Return the (x, y) coordinate for the center point of the cell that contains the specified text.  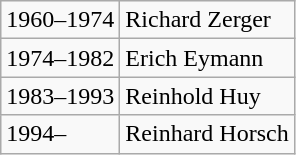
Erich Eymann (207, 58)
1974–1982 (60, 58)
1994– (60, 134)
1983–1993 (60, 96)
Reinhold Huy (207, 96)
Richard Zerger (207, 20)
Reinhard Horsch (207, 134)
1960–1974 (60, 20)
